Scan for the cell matching the given text and deliver its [X, Y] coordinate at center. 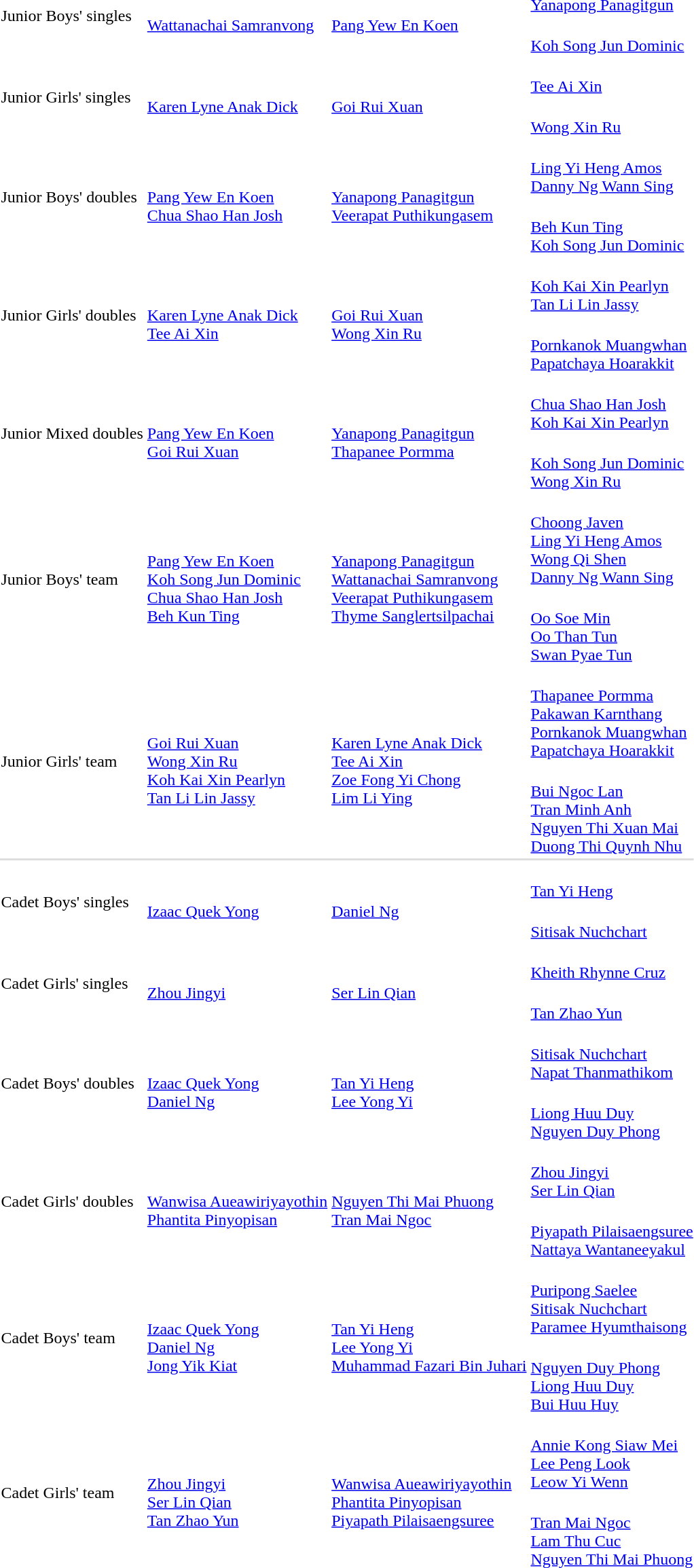
Yanapong PanagitgunThapanee Pormma [429, 433]
Thapanee PormmaPakawan KarnthangPornkanok MuangwhanPapatchaya Hoarakkit [612, 714]
Goi Rui XuanWong Xin RuKoh Kai Xin PearlynTan Li Lin Jassy [237, 762]
Daniel Ng [429, 902]
Izaac Quek Yong [237, 902]
Zhou JingyiSer Lin Qian [612, 1172]
Junior Mixed doubles [72, 433]
Junior Girls' team [72, 762]
Beh Kun TingKoh Song Jun Dominic [612, 227]
Tan Zhao Yun [612, 1004]
Junior Boys' team [72, 579]
Ser Lin Qian [429, 983]
Tee Ai Xin [612, 77]
Sitisak NuchchartNapat Thanmathikom [612, 1054]
Junior Girls' doubles [72, 315]
Izaac Quek YongDaniel NgJong Yik Kiat [237, 1338]
Cadet Boys' team [72, 1338]
Karen Lyne Anak Dick [237, 98]
Zhou Jingyi [237, 983]
Ling Yi Heng AmosDanny Ng Wann Sing [612, 168]
Goi Rui Xuan [429, 98]
Cadet Girls' doubles [72, 1202]
Junior Boys' doubles [72, 197]
Puripong SaeleeSitisak NuchchartParamee Hyumthaisong [612, 1300]
Chua Shao Han JoshKoh Kai Xin Pearlyn [612, 404]
Wanwisa AueawiriyayothinPhantita Pinyopisan [237, 1202]
Piyapath PilaisaengsureeNattaya Wantaneeyakul [612, 1231]
Cadet Boys' doubles [72, 1084]
Yanapong PanagitgunWattanachai SamranvongVeerapat PuthikungasemThyme Sanglertsilpachai [429, 579]
Cadet Boys' singles [72, 902]
Tan Yi HengLee Yong YiMuhammad Fazari Bin Juhari [429, 1338]
Liong Huu DuyNguyen Duy Phong [612, 1113]
Bui Ngoc LanTran Minh AnhNguyen Thi Xuan MaiDuong Thi Quynh Nhu [612, 809]
Junior Girls' singles [72, 98]
Tan Yi HengLee Yong Yi [429, 1084]
Sitisak Nuchchart [612, 922]
Koh Song Jun Dominic [612, 37]
Tan Yi Heng [612, 881]
Choong JavenLing Yi Heng AmosWong Qi ShenDanny Ng Wann Sing [612, 541]
Pornkanok MuangwhanPapatchaya Hoarakkit [612, 345]
Yanapong PanagitgunVeerapat Puthikungasem [429, 197]
Pang Yew En KoenChua Shao Han Josh [237, 197]
Nguyen Duy PhongLiong Huu DuyBui Huu Huy [612, 1377]
Kheith Rhynne Cruz [612, 963]
Karen Lyne Anak DickTee Ai Xin [237, 315]
Annie Kong Siaw MeiLee Peng LookLeow Yi Wenn [612, 1455]
Karen Lyne Anak DickTee Ai XinZoe Fong Yi ChongLim Li Ying [429, 762]
Pang Yew En KoenGoi Rui Xuan [237, 433]
Koh Kai Xin PearlynTan Li Lin Jassy [612, 286]
Wong Xin Ru [612, 118]
Cadet Girls' singles [72, 983]
Oo Soe MinOo Than TunSwan Pyae Tun [612, 627]
Koh Song Jun DominicWong Xin Ru [612, 463]
Pang Yew En KoenKoh Song Jun DominicChua Shao Han JoshBeh Kun Ting [237, 579]
Goi Rui XuanWong Xin Ru [429, 315]
Izaac Quek YongDaniel Ng [237, 1084]
Nguyen Thi Mai PhuongTran Mai Ngoc [429, 1202]
